From the cell containing the given text, extract its center point as [x, y] coordinate. 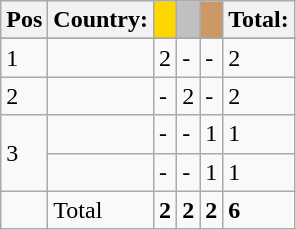
Total: [259, 20]
Country: [101, 20]
Total [101, 210]
3 [24, 153]
6 [259, 210]
Pos [24, 20]
